Output the [x, y] coordinate of the center of the cell containing the given text.  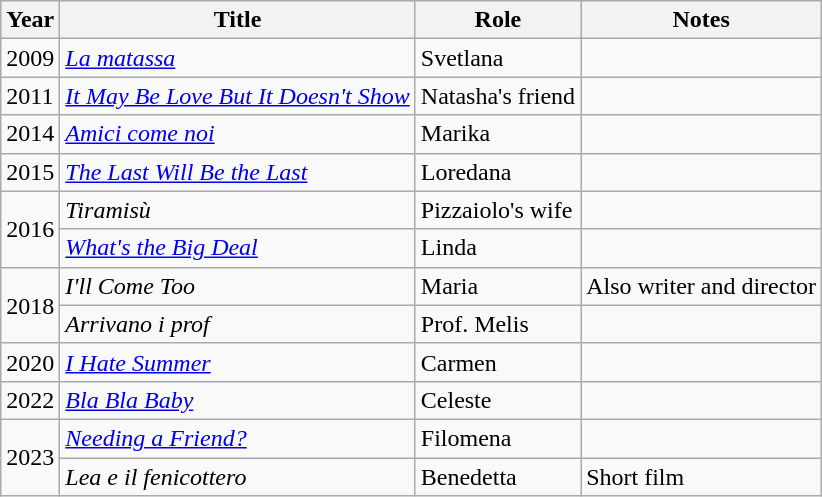
Short film [702, 477]
La matassa [238, 58]
2020 [30, 362]
Loredana [498, 172]
Amici come noi [238, 134]
Maria [498, 286]
2011 [30, 96]
Lea e il fenicottero [238, 477]
Arrivano i prof [238, 324]
Filomena [498, 438]
I Hate Summer [238, 362]
Marika [498, 134]
2015 [30, 172]
2018 [30, 305]
Pizzaiolo's wife [498, 210]
Linda [498, 248]
Needing a Friend? [238, 438]
Carmen [498, 362]
Natasha's friend [498, 96]
Notes [702, 20]
Role [498, 20]
2022 [30, 400]
Year [30, 20]
Title [238, 20]
Svetlana [498, 58]
Bla Bla Baby [238, 400]
It May Be Love But It Doesn't Show [238, 96]
Celeste [498, 400]
Also writer and director [702, 286]
2023 [30, 457]
The Last Will Be the Last [238, 172]
2016 [30, 229]
Prof. Melis [498, 324]
What's the Big Deal [238, 248]
Benedetta [498, 477]
I'll Come Too [238, 286]
2014 [30, 134]
2009 [30, 58]
Tiramisù [238, 210]
